Search for the cell housing the specified text and yield its (X, Y) center coordinate. 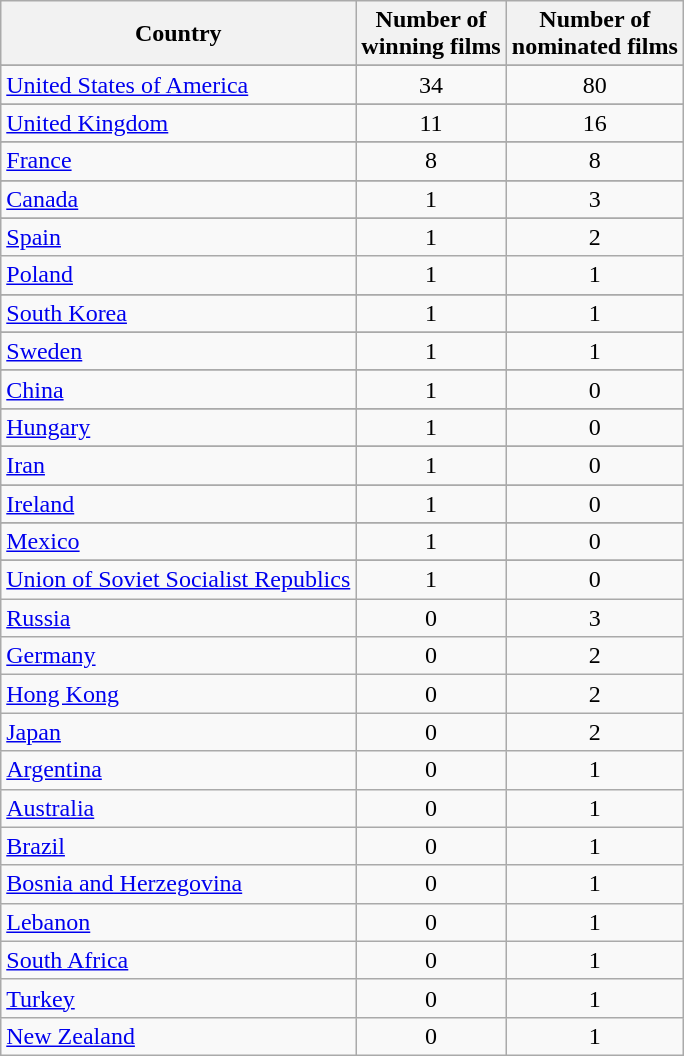
80 (594, 85)
11 (431, 123)
Country (178, 34)
United States of America (178, 85)
Iran (178, 465)
South Korea (178, 313)
Sweden (178, 351)
Bosnia and Herzegovina (178, 884)
Number ofwinning films (431, 34)
Spain (178, 237)
Ireland (178, 503)
Mexico (178, 542)
Argentina (178, 770)
Japan (178, 732)
16 (594, 123)
Hong Kong (178, 694)
34 (431, 85)
Australia (178, 808)
United Kingdom (178, 123)
Brazil (178, 846)
Turkey (178, 998)
Hungary (178, 427)
Poland (178, 275)
Number ofnominated films (594, 34)
New Zealand (178, 1036)
Canada (178, 199)
Lebanon (178, 922)
France (178, 161)
Germany (178, 656)
China (178, 389)
South Africa (178, 960)
Russia (178, 618)
Union of Soviet Socialist Republics (178, 580)
